Search for the cell housing the specified text and yield its (X, Y) center coordinate. 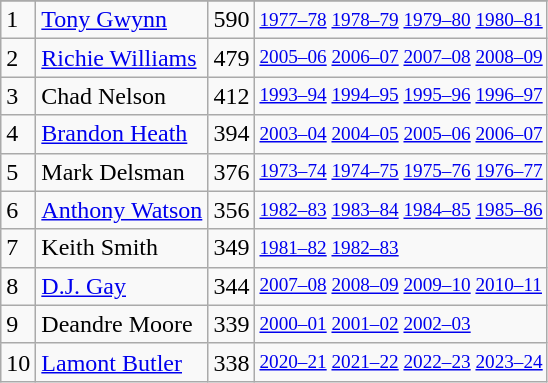
1993–94 1994–95 1995–96 1996–97 (401, 96)
1973–74 1974–75 1975–76 1976–77 (401, 172)
1982–83 1983–84 1984–85 1985–86 (401, 210)
D.J. Gay (122, 286)
Chad Nelson (122, 96)
1 (18, 20)
339 (232, 324)
10 (18, 362)
Anthony Watson (122, 210)
3 (18, 96)
6 (18, 210)
5 (18, 172)
Richie Williams (122, 58)
2020–21 2021–22 2022–23 2023–24 (401, 362)
590 (232, 20)
2 (18, 58)
338 (232, 362)
Tony Gwynn (122, 20)
9 (18, 324)
Lamont Butler (122, 362)
7 (18, 248)
Brandon Heath (122, 134)
Mark Delsman (122, 172)
1981–82 1982–83 (401, 248)
376 (232, 172)
2000–01 2001–02 2002–03 (401, 324)
479 (232, 58)
4 (18, 134)
8 (18, 286)
2005–06 2006–07 2007–08 2008–09 (401, 58)
2007–08 2008–09 2009–10 2010–11 (401, 286)
Keith Smith (122, 248)
356 (232, 210)
1977–78 1978–79 1979–80 1980–81 (401, 20)
349 (232, 248)
Deandre Moore (122, 324)
412 (232, 96)
344 (232, 286)
394 (232, 134)
2003–04 2004–05 2005–06 2006–07 (401, 134)
